For the text-containing cell, return its midpoint in [x, y] coordinate format. 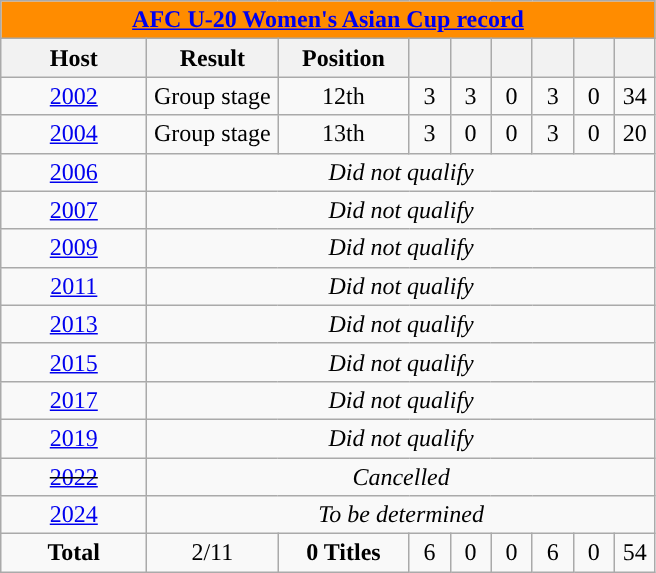
Cancelled [401, 477]
To be determined [401, 515]
2/11 [212, 553]
2019 [74, 438]
54 [634, 553]
Result [212, 58]
2004 [74, 134]
2022 [74, 477]
2017 [74, 400]
2006 [74, 172]
2013 [74, 324]
2011 [74, 286]
2009 [74, 248]
AFC U-20 Women's Asian Cup record [328, 20]
2024 [74, 515]
Position [344, 58]
Total [74, 553]
13th [344, 134]
20 [634, 134]
34 [634, 96]
Host [74, 58]
2007 [74, 210]
2002 [74, 96]
0 Titles [344, 553]
12th [344, 96]
2015 [74, 362]
